Locate the cell with the specified text and output its (x, y) center coordinate. 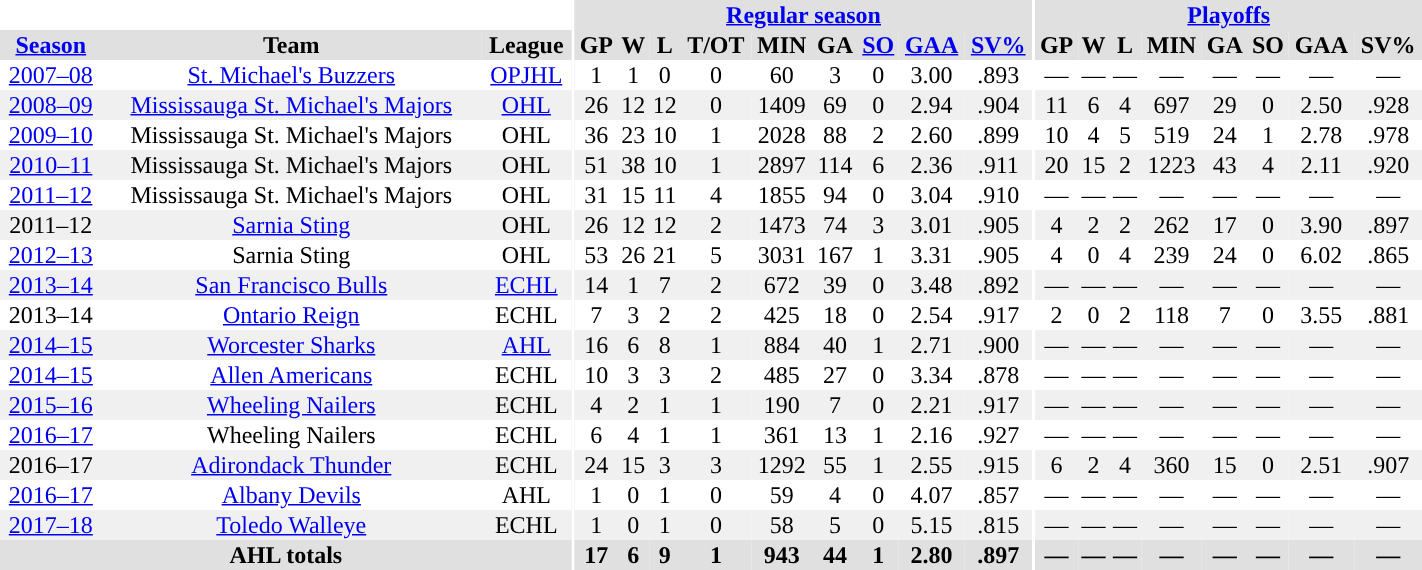
59 (782, 495)
5.15 (932, 525)
.900 (998, 345)
2.21 (932, 405)
51 (596, 165)
Allen Americans (292, 375)
.893 (998, 75)
239 (1172, 255)
485 (782, 375)
29 (1225, 105)
20 (1056, 165)
2.54 (932, 315)
Adirondack Thunder (292, 465)
Playoffs (1228, 15)
AHL totals (286, 555)
118 (1172, 315)
360 (1172, 465)
.878 (998, 375)
13 (835, 435)
2.78 (1321, 135)
Worcester Sharks (292, 345)
425 (782, 315)
519 (1172, 135)
2.16 (932, 435)
.927 (998, 435)
1409 (782, 105)
672 (782, 285)
943 (782, 555)
8 (665, 345)
74 (835, 225)
OPJHL (526, 75)
31 (596, 195)
94 (835, 195)
Season (51, 45)
.907 (1388, 465)
2.50 (1321, 105)
3.04 (932, 195)
T/OT (716, 45)
58 (782, 525)
2009–10 (51, 135)
38 (634, 165)
262 (1172, 225)
.911 (998, 165)
.910 (998, 195)
2.71 (932, 345)
2897 (782, 165)
114 (835, 165)
.920 (1388, 165)
2008–09 (51, 105)
2.36 (932, 165)
3.55 (1321, 315)
2007–08 (51, 75)
1223 (1172, 165)
2.11 (1321, 165)
3.34 (932, 375)
2.51 (1321, 465)
44 (835, 555)
43 (1225, 165)
.892 (998, 285)
18 (835, 315)
.865 (1388, 255)
Toledo Walleye (292, 525)
San Francisco Bulls (292, 285)
2015–16 (51, 405)
361 (782, 435)
2028 (782, 135)
.978 (1388, 135)
55 (835, 465)
.915 (998, 465)
6.02 (1321, 255)
3.01 (932, 225)
.857 (998, 495)
St. Michael's Buzzers (292, 75)
.899 (998, 135)
1855 (782, 195)
2.60 (932, 135)
36 (596, 135)
League (526, 45)
23 (634, 135)
2.80 (932, 555)
Regular season (804, 15)
2012–13 (51, 255)
53 (596, 255)
40 (835, 345)
Team (292, 45)
3.48 (932, 285)
3031 (782, 255)
69 (835, 105)
2010–11 (51, 165)
39 (835, 285)
3.90 (1321, 225)
2.94 (932, 105)
884 (782, 345)
.815 (998, 525)
14 (596, 285)
16 (596, 345)
21 (665, 255)
.904 (998, 105)
2017–18 (51, 525)
3.31 (932, 255)
167 (835, 255)
.928 (1388, 105)
3.00 (932, 75)
Albany Devils (292, 495)
697 (1172, 105)
60 (782, 75)
2.55 (932, 465)
88 (835, 135)
4.07 (932, 495)
1292 (782, 465)
190 (782, 405)
27 (835, 375)
9 (665, 555)
.881 (1388, 315)
1473 (782, 225)
Ontario Reign (292, 315)
